Scan for the cell matching the given text and deliver its [x, y] coordinate at center. 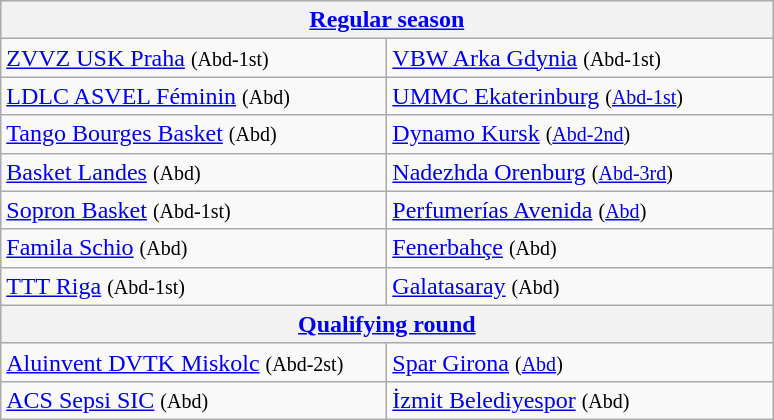
Aluinvent DVTK Miskolc (Abd-2st) [194, 362]
Sopron Basket (Abd-1st) [194, 210]
Galatasaray (Abd) [580, 286]
Tango Bourges Basket (Abd) [194, 134]
ZVVZ USK Praha (Abd-1st) [194, 58]
Famila Schio (Abd) [194, 248]
TTT Riga (Abd-1st) [194, 286]
ACS Sepsi SIC (Abd) [194, 400]
Spar Girona (Abd) [580, 362]
Dynamo Kursk (Abd-2nd) [580, 134]
LDLC ASVEL Féminin (Abd) [194, 96]
Basket Landes (Abd) [194, 172]
VBW Arka Gdynia (Abd-1st) [580, 58]
Perfumerías Avenida (Abd) [580, 210]
İzmit Belediyespor (Abd) [580, 400]
UMMC Ekaterinburg (Abd-1st) [580, 96]
Nadezhda Orenburg (Abd-3rd) [580, 172]
Qualifying round [387, 324]
Regular season [387, 20]
Fenerbahçe (Abd) [580, 248]
